For the text-containing cell, return its midpoint in (x, y) coordinate format. 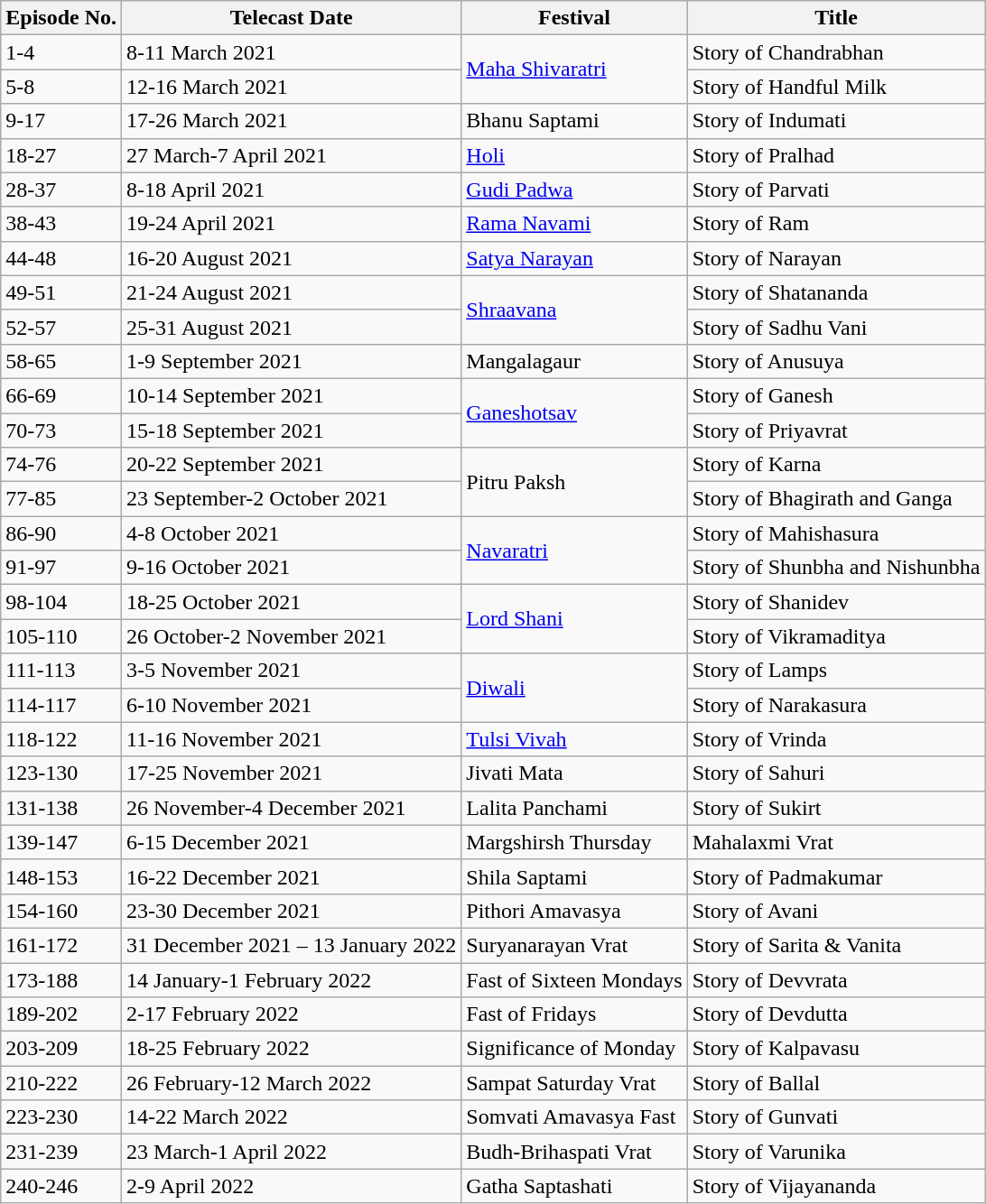
Story of Vikramaditya (836, 636)
27 March-7 April 2021 (292, 155)
18-27 (61, 155)
70-73 (61, 431)
Rama Navami (574, 224)
38-43 (61, 224)
Gatha Saptashati (574, 1186)
139-147 (61, 842)
74-76 (61, 465)
44-48 (61, 258)
98-104 (61, 602)
26 October-2 November 2021 (292, 636)
203-209 (61, 1049)
Festival (574, 18)
Story of Bhagirath and Ganga (836, 499)
58-65 (61, 361)
Story of Sadhu Vani (836, 327)
111-113 (61, 671)
23 September-2 October 2021 (292, 499)
Story of Ram (836, 224)
23 March-1 April 2022 (292, 1152)
Story of Gunvati (836, 1117)
14 January-1 February 2022 (292, 979)
Story of Devvrata (836, 979)
Story of Shanidev (836, 602)
131-138 (61, 808)
Story of Vrinda (836, 739)
52-57 (61, 327)
Holi (574, 155)
Somvati Amavasya Fast (574, 1117)
Sampat Saturday Vrat (574, 1083)
Story of Lamps (836, 671)
Gudi Padwa (574, 190)
Budh-Brihaspati Vrat (574, 1152)
Story of Sarita & Vanita (836, 945)
16-20 August 2021 (292, 258)
231-239 (61, 1152)
20-22 September 2021 (292, 465)
Story of Devdutta (836, 1014)
86-90 (61, 533)
1-9 September 2021 (292, 361)
17-26 March 2021 (292, 121)
10-14 September 2021 (292, 395)
Story of Sahuri (836, 773)
173-188 (61, 979)
31 December 2021 – 13 January 2022 (292, 945)
Story of Shatananda (836, 292)
Mahalaxmi Vrat (836, 842)
148-153 (61, 876)
5-8 (61, 87)
Shila Saptami (574, 876)
2-9 April 2022 (292, 1186)
91-97 (61, 568)
Story of Narayan (836, 258)
18-25 October 2021 (292, 602)
161-172 (61, 945)
Story of Priyavrat (836, 431)
Jivati Mata (574, 773)
9-17 (61, 121)
Story of Mahishasura (836, 533)
Significance of Monday (574, 1049)
28-37 (61, 190)
Suryanarayan Vrat (574, 945)
77-85 (61, 499)
Ganeshotsav (574, 412)
114-117 (61, 705)
1-4 (61, 52)
Shraavana (574, 310)
Story of Varunika (836, 1152)
210-222 (61, 1083)
Lalita Panchami (574, 808)
23-30 December 2021 (292, 911)
11-16 November 2021 (292, 739)
118-122 (61, 739)
123-130 (61, 773)
Pithori Amavasya (574, 911)
240-246 (61, 1186)
3-5 November 2021 (292, 671)
Story of Handful Milk (836, 87)
17-25 November 2021 (292, 773)
26 November-4 December 2021 (292, 808)
8-18 April 2021 (292, 190)
Story of Pralhad (836, 155)
Tulsi Vivah (574, 739)
Pitru Paksh (574, 482)
6-15 December 2021 (292, 842)
Diwali (574, 688)
Story of Avani (836, 911)
6-10 November 2021 (292, 705)
Margshirsh Thursday (574, 842)
14-22 March 2022 (292, 1117)
Story of Sukirt (836, 808)
Story of Narakasura (836, 705)
Story of Ganesh (836, 395)
Bhanu Saptami (574, 121)
Telecast Date (292, 18)
12-16 March 2021 (292, 87)
25-31 August 2021 (292, 327)
Story of Karna (836, 465)
Story of Shunbha and Nishunbha (836, 568)
Story of Chandrabhan (836, 52)
Maha Shivaratri (574, 69)
105-110 (61, 636)
66-69 (61, 395)
223-230 (61, 1117)
Lord Shani (574, 619)
Story of Ballal (836, 1083)
2-17 February 2022 (292, 1014)
Navaratri (574, 551)
9-16 October 2021 (292, 568)
Mangalagaur (574, 361)
26 February-12 March 2022 (292, 1083)
8-11 March 2021 (292, 52)
19-24 April 2021 (292, 224)
189-202 (61, 1014)
Story of Kalpavasu (836, 1049)
16-22 December 2021 (292, 876)
154-160 (61, 911)
Story of Vijayananda (836, 1186)
Story of Indumati (836, 121)
Story of Anusuya (836, 361)
18-25 February 2022 (292, 1049)
Story of Parvati (836, 190)
21-24 August 2021 (292, 292)
Title (836, 18)
49-51 (61, 292)
Fast of Fridays (574, 1014)
Episode No. (61, 18)
Story of Padmakumar (836, 876)
4-8 October 2021 (292, 533)
Fast of Sixteen Mondays (574, 979)
15-18 September 2021 (292, 431)
Satya Narayan (574, 258)
